Return (x, y) of the center of cell containing provided text 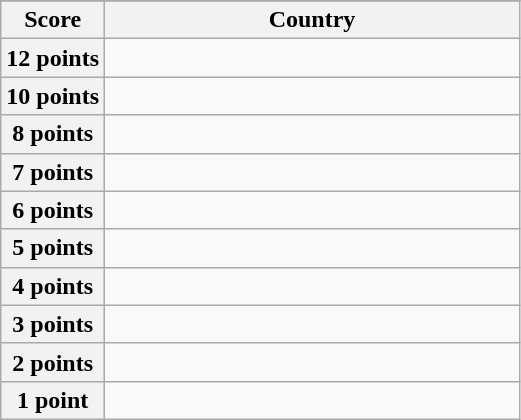
12 points (53, 58)
5 points (53, 248)
8 points (53, 134)
Country (312, 20)
7 points (53, 172)
Score (53, 20)
2 points (53, 362)
3 points (53, 324)
1 point (53, 400)
4 points (53, 286)
10 points (53, 96)
6 points (53, 210)
